Output the (X, Y) coordinate of the center of the cell containing the given text.  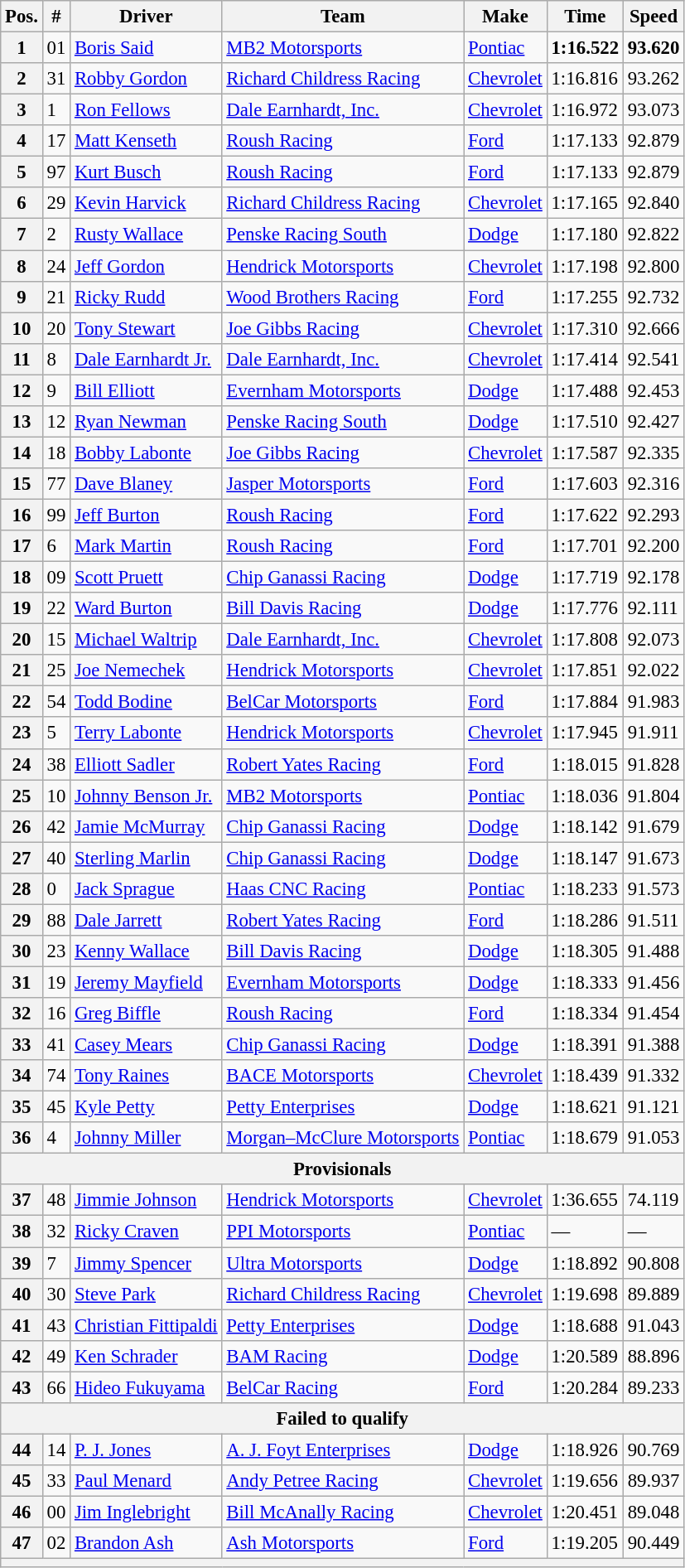
Boris Said (146, 48)
1:18.286 (585, 920)
Bobby Labonte (146, 452)
91.332 (653, 1076)
36 (22, 1138)
1:17.310 (585, 328)
Brandon Ash (146, 1543)
Johnny Benson Jr. (146, 796)
Elliott Sadler (146, 764)
Time (585, 17)
91.121 (653, 1107)
Kyle Petty (146, 1107)
BelCar Racing (343, 1387)
PPI Motorsports (343, 1232)
BACE Motorsports (343, 1076)
0 (56, 889)
91.456 (653, 982)
Mark Martin (146, 546)
90.769 (653, 1449)
88.896 (653, 1356)
Steve Park (146, 1294)
91.573 (653, 889)
91.983 (653, 702)
1:17.198 (585, 266)
Robby Gordon (146, 79)
Bill McAnally Racing (343, 1512)
93.073 (653, 110)
Greg Biffle (146, 1014)
92.111 (653, 608)
Tony Stewart (146, 328)
Casey Mears (146, 1045)
Jeff Gordon (146, 266)
1:17.603 (585, 484)
89.048 (653, 1512)
Jasper Motorsports (343, 484)
Ash Motorsports (343, 1543)
1:19.205 (585, 1543)
1:16.816 (585, 79)
1:18.334 (585, 1014)
Pos. (22, 17)
1:17.776 (585, 608)
1:18.015 (585, 764)
Dale Earnhardt Jr. (146, 359)
92.822 (653, 235)
1:17.622 (585, 515)
66 (56, 1387)
Jimmy Spencer (146, 1263)
3 (22, 110)
1:17.255 (585, 297)
92.293 (653, 515)
1:18.892 (585, 1263)
11 (22, 359)
1:16.522 (585, 48)
89.233 (653, 1387)
Christian Fittipaldi (146, 1325)
37 (22, 1201)
93.262 (653, 79)
Jeff Burton (146, 515)
1:17.701 (585, 546)
1:19.698 (585, 1294)
48 (56, 1201)
1:36.655 (585, 1201)
91.804 (653, 796)
1:18.439 (585, 1076)
74.119 (653, 1201)
91.511 (653, 920)
Ryan Newman (146, 422)
28 (22, 889)
1:18.926 (585, 1449)
90.808 (653, 1263)
Haas CNC Racing (343, 889)
1:17.180 (585, 235)
92.800 (653, 266)
Andy Petree Racing (343, 1481)
Morgan–McClure Motorsports (343, 1138)
92.335 (653, 452)
Team (343, 17)
BelCar Motorsports (343, 702)
35 (22, 1107)
91.828 (653, 764)
Driver (146, 17)
Ricky Rudd (146, 297)
91.488 (653, 951)
1:20.589 (585, 1356)
92.073 (653, 640)
02 (56, 1543)
Ken Schrader (146, 1356)
1:20.284 (585, 1387)
92.178 (653, 578)
BAM Racing (343, 1356)
1:18.391 (585, 1045)
Joe Nemechek (146, 670)
1:17.884 (585, 702)
Sterling Marlin (146, 858)
Wood Brothers Racing (343, 297)
92.316 (653, 484)
74 (56, 1076)
Failed to qualify (343, 1419)
Bill Elliott (146, 390)
44 (22, 1449)
91.053 (653, 1138)
13 (22, 422)
91.454 (653, 1014)
Dale Jarrett (146, 920)
Jimmie Johnson (146, 1201)
1:18.233 (585, 889)
Matt Kenseth (146, 141)
92.541 (653, 359)
1:17.510 (585, 422)
Speed (653, 17)
92.840 (653, 203)
1:18.688 (585, 1325)
Todd Bodine (146, 702)
88 (56, 920)
1:18.036 (585, 796)
34 (22, 1076)
Paul Menard (146, 1481)
1:17.719 (585, 578)
91.679 (653, 826)
A. J. Foyt Enterprises (343, 1449)
1:17.851 (585, 670)
00 (56, 1512)
90.449 (653, 1543)
46 (22, 1512)
1:17.808 (585, 640)
92.427 (653, 422)
Jim Inglebright (146, 1512)
54 (56, 702)
91.911 (653, 733)
93.620 (653, 48)
Rusty Wallace (146, 235)
1:18.147 (585, 858)
92.666 (653, 328)
1:18.305 (585, 951)
Johnny Miller (146, 1138)
Make (505, 17)
47 (22, 1543)
1:16.972 (585, 110)
89.937 (653, 1481)
Michael Waltrip (146, 640)
92.200 (653, 546)
1:18.621 (585, 1107)
09 (56, 578)
99 (56, 515)
Kenny Wallace (146, 951)
Kevin Harvick (146, 203)
Jeremy Mayfield (146, 982)
Ward Burton (146, 608)
1:17.587 (585, 452)
Scott Pruett (146, 578)
Ron Fellows (146, 110)
Hideo Fukuyama (146, 1387)
1:19.656 (585, 1481)
Ultra Motorsports (343, 1263)
26 (22, 826)
Dave Blaney (146, 484)
Terry Labonte (146, 733)
91.043 (653, 1325)
1:17.488 (585, 390)
27 (22, 858)
1:20.451 (585, 1512)
92.732 (653, 297)
89.889 (653, 1294)
1:18.679 (585, 1138)
49 (56, 1356)
1:17.414 (585, 359)
92.022 (653, 670)
Provisionals (343, 1169)
Jack Sprague (146, 889)
Ricky Craven (146, 1232)
91.673 (653, 858)
Tony Raines (146, 1076)
97 (56, 172)
1:18.333 (585, 982)
01 (56, 48)
92.453 (653, 390)
39 (22, 1263)
1:17.165 (585, 203)
Kurt Busch (146, 172)
77 (56, 484)
Jamie McMurray (146, 826)
P. J. Jones (146, 1449)
1:17.945 (585, 733)
1:18.142 (585, 826)
91.388 (653, 1045)
# (56, 17)
